Find where the given text appears and provide that cell's center as [X, Y] coordinate. 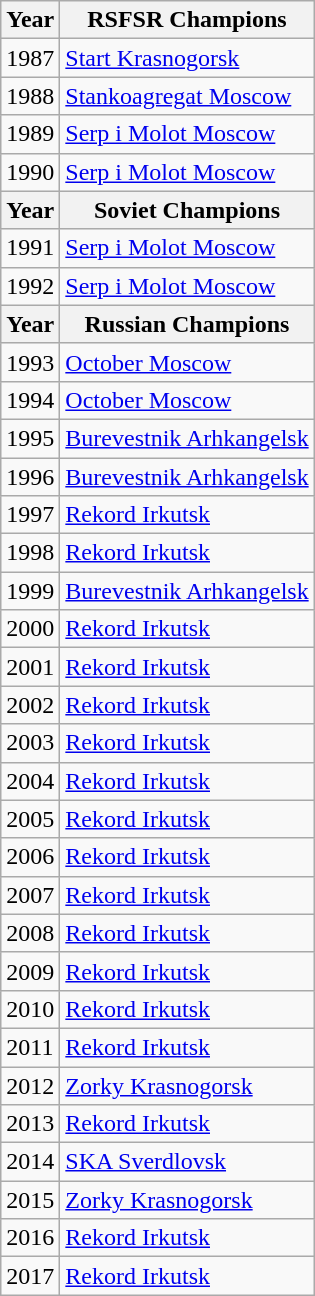
1994 [30, 400]
Stankoagregat Moscow [187, 96]
2017 [30, 1276]
2001 [30, 667]
2004 [30, 781]
Start Krasnogorsk [187, 58]
2006 [30, 857]
1998 [30, 553]
2008 [30, 933]
2016 [30, 1238]
2013 [30, 1124]
2010 [30, 1009]
1995 [30, 438]
2002 [30, 705]
2007 [30, 895]
1991 [30, 248]
1993 [30, 362]
1990 [30, 172]
1987 [30, 58]
2011 [30, 1047]
2014 [30, 1162]
2003 [30, 743]
2015 [30, 1200]
2005 [30, 819]
Soviet Champions [187, 210]
1996 [30, 477]
1989 [30, 134]
2009 [30, 971]
1992 [30, 286]
Russian Champions [187, 324]
1999 [30, 591]
2000 [30, 629]
RSFSR Champions [187, 20]
1997 [30, 515]
1988 [30, 96]
2012 [30, 1085]
SKA Sverdlovsk [187, 1162]
